Search for the cell housing the specified text and yield its [X, Y] center coordinate. 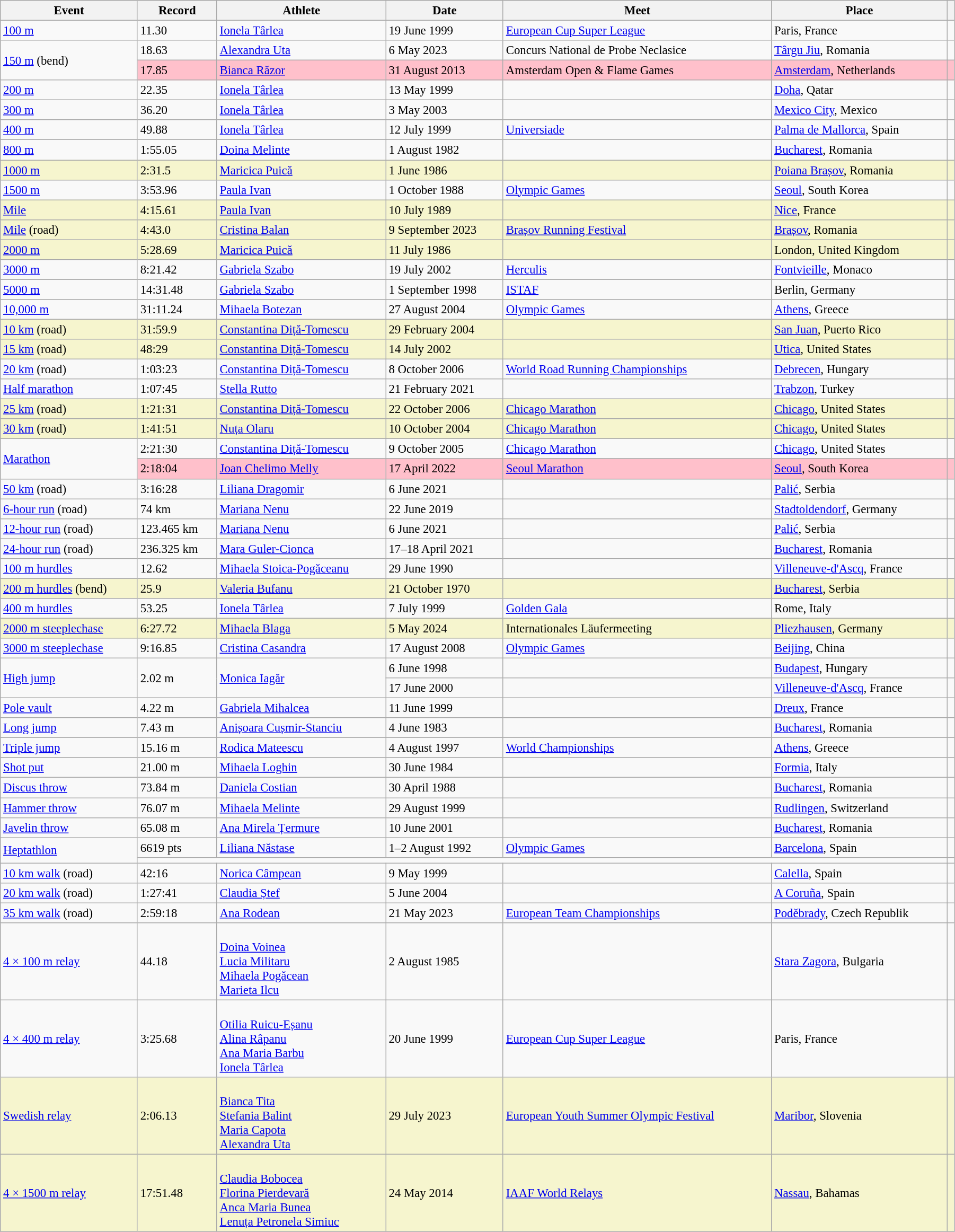
IAAF World Relays [637, 1193]
21 May 2023 [444, 913]
Pole vault [69, 708]
200 m hurdles (bend) [69, 588]
Otilia Ruicu-EșanuAlina RâpanuAna Maria BarbuIonela Târlea [301, 1039]
150 m (bend) [69, 60]
17:51.48 [177, 1193]
3000 m [69, 270]
1 September 1998 [444, 289]
Utica, United States [860, 349]
1:27:41 [177, 893]
Mihaela Botezan [301, 310]
31:59.9 [177, 329]
Dreux, France [860, 708]
Doha, Qatar [860, 90]
4:15.61 [177, 210]
42:16 [177, 873]
4.22 m [177, 708]
Calella, Spain [860, 873]
Universiade [637, 130]
1500 m [69, 190]
1:03:23 [177, 369]
15.16 m [177, 748]
Event [69, 11]
Meet [637, 11]
Stadtoldendorf, Germany [860, 509]
Claudia Ștef [301, 893]
2 August 1985 [444, 962]
22 June 2019 [444, 509]
Amsterdam Open & Flame Games [637, 71]
Debrecen, Hungary [860, 369]
30 April 1988 [444, 788]
Fontvieille, Monaco [860, 270]
400 m [69, 130]
World Championships [637, 748]
Liliana Năstase [301, 848]
London, United Kingdom [860, 250]
A Coruña, Spain [860, 893]
Alexandra Uta [301, 50]
1 June 1986 [444, 170]
17.85 [177, 71]
35 km walk (road) [69, 913]
Internationales Läufermeeting [637, 628]
Cristina Balan [301, 230]
48:29 [177, 349]
53.25 [177, 609]
Liliana Dragomir [301, 489]
25 km (road) [69, 409]
7 July 1999 [444, 609]
Budapest, Hungary [860, 668]
Discus throw [69, 788]
5000 m [69, 289]
1:55.05 [177, 150]
22.35 [177, 90]
18.63 [177, 50]
Nice, France [860, 210]
12.62 [177, 569]
Rodica Mateescu [301, 748]
2:21:30 [177, 449]
Poiana Brașov, Romania [860, 170]
Joan Chelimo Melly [301, 469]
36.20 [177, 110]
Mihaela Loghin [301, 768]
Stella Rutto [301, 389]
4 × 1500 m relay [69, 1193]
Brașov Running Festival [637, 230]
3:53.96 [177, 190]
800 m [69, 150]
Cristina Casandra [301, 648]
10,000 m [69, 310]
19 July 2002 [444, 270]
1:41:51 [177, 429]
Trabzon, Turkey [860, 389]
236.325 km [177, 549]
123.465 km [177, 529]
Bianca TitaStefania BalintMaria CapotaAlexandra Uta [301, 1116]
Formia, Italy [860, 768]
29 July 2023 [444, 1116]
2:18:04 [177, 469]
European Team Championships [637, 913]
4 × 400 m relay [69, 1039]
1:21:31 [177, 409]
Seoul Marathon [637, 469]
Mile (road) [69, 230]
Mihaela Melinte [301, 808]
Rudlingen, Switzerland [860, 808]
10 October 2004 [444, 429]
19 June 1999 [444, 31]
Rome, Italy [860, 609]
12-hour run (road) [69, 529]
29 August 1999 [444, 808]
Place [860, 11]
5 June 2004 [444, 893]
ISTAF [637, 289]
Monica Iagăr [301, 679]
21 October 1970 [444, 588]
13 May 1999 [444, 90]
Heptathlon [69, 850]
8 October 2006 [444, 369]
30 km (road) [69, 429]
100 m hurdles [69, 569]
20 km (road) [69, 369]
World Road Running Championships [637, 369]
25.9 [177, 588]
22 October 2006 [444, 409]
3:16:28 [177, 489]
12 July 1999 [444, 130]
Ana Rodean [301, 913]
31 August 2013 [444, 71]
Triple jump [69, 748]
Hammer throw [69, 808]
200 m [69, 90]
Brașov, Romania [860, 230]
10 July 1989 [444, 210]
17 August 2008 [444, 648]
Daniela Costian [301, 788]
1000 m [69, 170]
6619 pts [177, 848]
3 May 2003 [444, 110]
27 August 2004 [444, 310]
29 February 2004 [444, 329]
Doina Melinte [301, 150]
9:16.85 [177, 648]
44.18 [177, 962]
11 June 1999 [444, 708]
6:27.72 [177, 628]
Claudia BoboceaFlorina PierdevarăAnca Maria BuneaLenuța Petronela Simiuc [301, 1193]
Bucharest, Serbia [860, 588]
9 May 1999 [444, 873]
4 × 100 m relay [69, 962]
Berlin, Germany [860, 289]
Ana Mirela Țermure [301, 828]
Târgu Jiu, Romania [860, 50]
29 June 1990 [444, 569]
Concurs National de Probe Neclasice [637, 50]
Nuța Olaru [301, 429]
14:31.48 [177, 289]
Athlete [301, 11]
Maribor, Slovenia [860, 1116]
17 April 2022 [444, 469]
1–2 August 1992 [444, 848]
21.00 m [177, 768]
11 July 1986 [444, 250]
1:07:45 [177, 389]
3:25.68 [177, 1039]
Marathon [69, 459]
Mihaela Blaga [301, 628]
8:21.42 [177, 270]
49.88 [177, 130]
17–18 April 2021 [444, 549]
Anișoara Cușmir-Stanciu [301, 728]
10 km walk (road) [69, 873]
Gabriela Mihalcea [301, 708]
Mexico City, Mexico [860, 110]
Record [177, 11]
Swedish relay [69, 1116]
2:59:18 [177, 913]
400 m hurdles [69, 609]
Long jump [69, 728]
300 m [69, 110]
Half marathon [69, 389]
Mara Guler-Cionca [301, 549]
74 km [177, 509]
10 km (road) [69, 329]
2.02 m [177, 679]
Poděbrady, Czech Republik [860, 913]
Doina VoineaLucia MilitaruMihaela PogăceanMarieta Ilcu [301, 962]
30 June 1984 [444, 768]
1 August 1982 [444, 150]
9 September 2023 [444, 230]
4 August 1997 [444, 748]
10 June 2001 [444, 828]
100 m [69, 31]
Mile [69, 210]
11.30 [177, 31]
20 km walk (road) [69, 893]
San Juan, Puerto Rico [860, 329]
Norica Câmpean [301, 873]
European Youth Summer Olympic Festival [637, 1116]
Barcelona, Spain [860, 848]
5 May 2024 [444, 628]
21 February 2021 [444, 389]
Shot put [69, 768]
20 June 1999 [444, 1039]
6-hour run (road) [69, 509]
Mihaela Stoica-Pogăceanu [301, 569]
6 June 1998 [444, 668]
73.84 m [177, 788]
6 May 2023 [444, 50]
Stara Zagora, Bulgaria [860, 962]
24-hour run (road) [69, 549]
Valeria Bufanu [301, 588]
2000 m steeplechase [69, 628]
Herculis [637, 270]
50 km (road) [69, 489]
31:11.24 [177, 310]
Beijing, China [860, 648]
2:31.5 [177, 170]
24 May 2014 [444, 1193]
Amsterdam, Netherlands [860, 71]
76.07 m [177, 808]
9 October 2005 [444, 449]
Palma de Mallorca, Spain [860, 130]
High jump [69, 679]
2000 m [69, 250]
Javelin throw [69, 828]
2:06.13 [177, 1116]
5:28.69 [177, 250]
4 June 1983 [444, 728]
17 June 2000 [444, 688]
3000 m steeplechase [69, 648]
4:43.0 [177, 230]
Golden Gala [637, 609]
65.08 m [177, 828]
Pliezhausen, Germany [860, 628]
15 km (road) [69, 349]
Date [444, 11]
7.43 m [177, 728]
Nassau, Bahamas [860, 1193]
Bianca Răzor [301, 71]
1 October 1988 [444, 190]
14 July 2002 [444, 349]
